Pinpoint the cell where the given text exists, returning its [X, Y] midpoint coordinate. 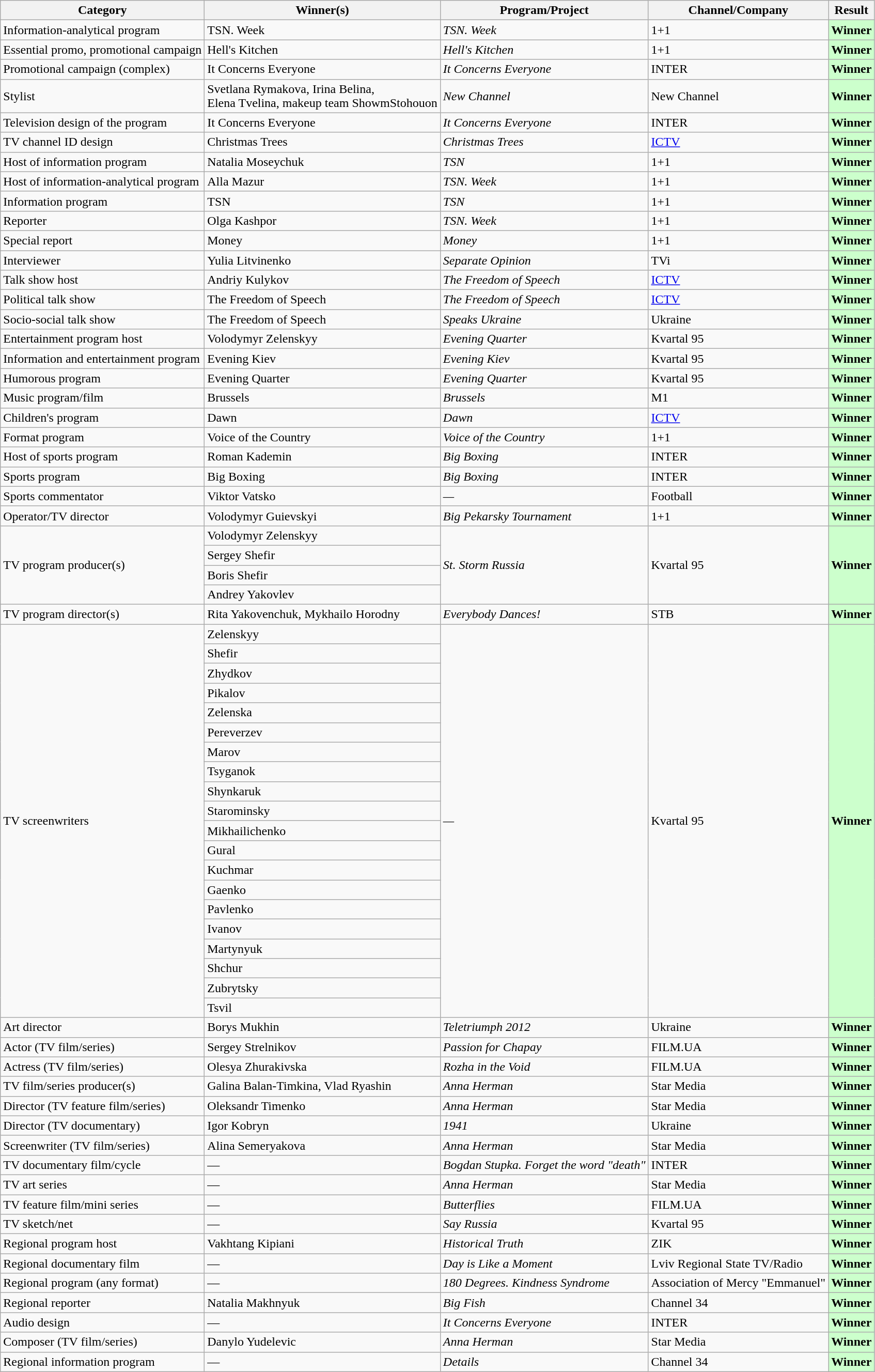
Political talk show [102, 300]
Director (TV feature film/series) [102, 1106]
ZIK [739, 1244]
Borys Mukhin [322, 1027]
Zelenska [322, 713]
Actress (TV film/series) [102, 1067]
TV screenwriters [102, 821]
Zhydkov [322, 673]
TV film/series producer(s) [102, 1086]
TV program producer(s) [102, 565]
Natalia Moseychuk [322, 162]
Essential promo, promotional campaign [102, 50]
Television design of the program [102, 122]
Day is Like a Moment [544, 1263]
Zubrytsky [322, 988]
Shchur [322, 968]
Regional information program [102, 1362]
TV feature film/mini series [102, 1205]
Oleksandr Timenko [322, 1106]
Director (TV documentary) [102, 1126]
Butterflies [544, 1205]
Result [851, 10]
Details [544, 1362]
TV documentary film/cycle [102, 1165]
Boris Shefir [322, 575]
Operator/TV director [102, 516]
Rozha in the Void [544, 1067]
Mikhailichenko [322, 830]
TVi [739, 260]
Interviewer [102, 260]
St. Storm Russia [544, 565]
STB [739, 614]
Passion for Chapay [544, 1047]
Olesya Zhurakivska [322, 1067]
Starominsky [322, 811]
Andriy Kulykov [322, 280]
Screenwriter (TV film/series) [102, 1145]
Sergey Shefir [322, 555]
Football [739, 496]
Actor (TV film/series) [102, 1047]
Svetlana Rymakova, Irina Belina,Elena Tvelina, makeup team ShowmStohouon [322, 96]
Stylist [102, 96]
Winner(s) [322, 10]
Sergey Strelnikov [322, 1047]
TV channel ID design [102, 142]
Channel/Company [739, 10]
Entertainment program host [102, 339]
Galina Balan-Timkina, Vlad Ryashin [322, 1086]
Ivanov [322, 929]
Program/Project [544, 10]
Sports commentator [102, 496]
Children's program [102, 418]
TV art series [102, 1184]
Composer (TV film/series) [102, 1342]
Regional documentary film [102, 1263]
Association of Mercy "Emmanuel" [739, 1283]
Category [102, 10]
Reporter [102, 221]
Lviv Regional State TV/Radio [739, 1263]
Igor Kobryn [322, 1126]
Host of information program [102, 162]
Olga Kashpor [322, 221]
Tsyganok [322, 772]
Humorous program [102, 378]
Separate Opinion [544, 260]
Art director [102, 1027]
Talk show host [102, 280]
Say Russia [544, 1224]
Volodymyr Guievskyi [322, 516]
Socio-social talk show [102, 319]
Viktor Vatsko [322, 496]
Roman Kademin [322, 457]
Music program/film [102, 398]
Big Pekarsky Tournament [544, 516]
Pereverzev [322, 732]
Gural [322, 850]
Information and entertainment program [102, 359]
Sports program [102, 476]
Audio design [102, 1322]
Marov [322, 752]
Bogdan Stupka. Forget the word "death" [544, 1165]
Information program [102, 201]
Tsvil [322, 1008]
1941 [544, 1126]
Kuchmar [322, 870]
Pikalov [322, 693]
Zelenskyy [322, 634]
Vakhtang Kipiani [322, 1244]
Yulia Litvinenko [322, 260]
TV program director(s) [102, 614]
Host of information-analytical program [102, 181]
Promotional campaign (complex) [102, 69]
Rita Yakovenchuk, Mykhailo Horodny [322, 614]
Special report [102, 240]
Andrey Yakovlev [322, 595]
Martynyuk [322, 949]
Teletriumph 2012 [544, 1027]
Regional reporter [102, 1303]
180 Degrees. Kindness Syndrome [544, 1283]
Shynkaruk [322, 791]
Host of sports program [102, 457]
Historical Truth [544, 1244]
Format program [102, 437]
TV sketch/net [102, 1224]
M1 [739, 398]
Shefir [322, 654]
Danylo Yudelevic [322, 1342]
Big Fish [544, 1303]
Everybody Dances! [544, 614]
Alina Semeryakova [322, 1145]
Gaenko [322, 889]
Alla Mazur [322, 181]
Natalia Makhnyuk [322, 1303]
Regional program host [102, 1244]
Regional program (any format) [102, 1283]
Pavlenko [322, 909]
Speaks Ukraine [544, 319]
Information-analytical program [102, 30]
